From the cell containing the given text, extract its center point as (x, y) coordinate. 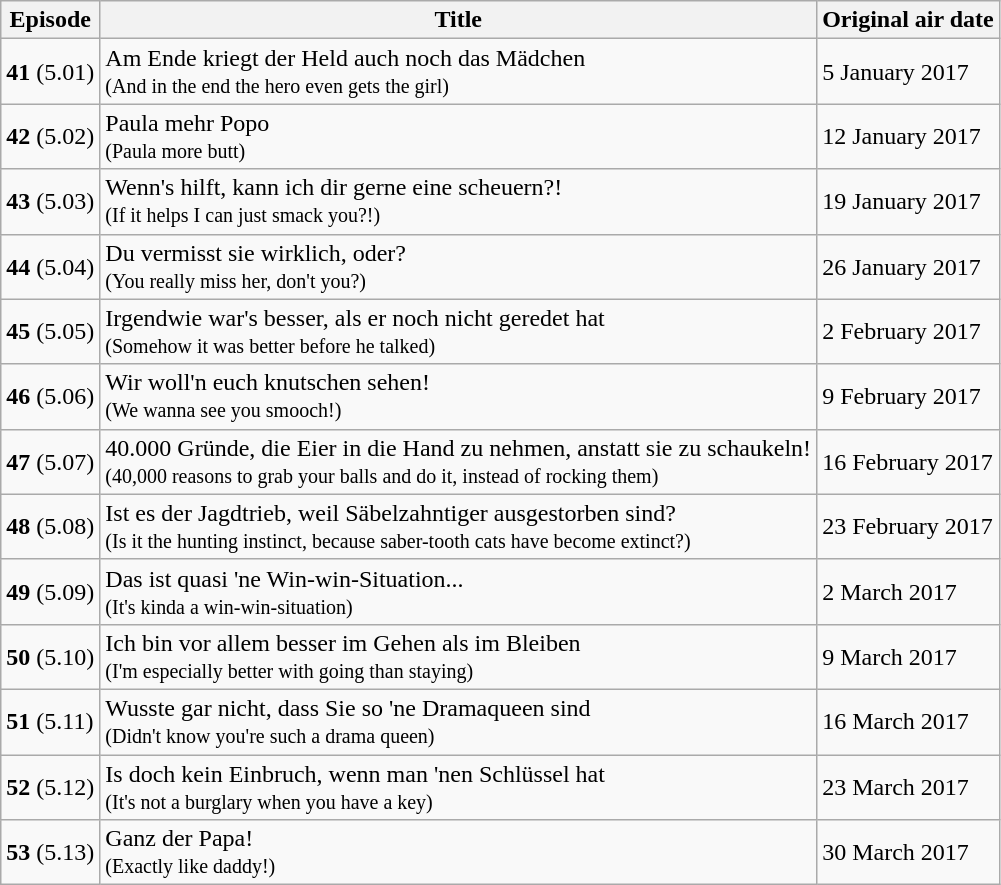
Du vermisst sie wirklich, oder?(You really miss her, don't you?) (458, 266)
40.000 Gründe, die Eier in die Hand zu nehmen, anstatt sie zu schaukeln!(40,000 reasons to grab your balls and do it, instead of rocking them) (458, 462)
47 (5.07) (50, 462)
53 (5.13) (50, 852)
Original air date (908, 20)
Is doch kein Einbruch, wenn man 'nen Schlüssel hat(It's not a burglary when you have a key) (458, 786)
26 January 2017 (908, 266)
52 (5.12) (50, 786)
48 (5.08) (50, 526)
42 (5.02) (50, 136)
50 (5.10) (50, 656)
2 March 2017 (908, 592)
2 February 2017 (908, 332)
Title (458, 20)
43 (5.03) (50, 202)
Wir woll'n euch knutschen sehen!(We wanna see you smooch!) (458, 396)
Wenn's hilft, kann ich dir gerne eine scheuern?!(If it helps I can just smack you?!) (458, 202)
12 January 2017 (908, 136)
30 March 2017 (908, 852)
44 (5.04) (50, 266)
23 March 2017 (908, 786)
Episode (50, 20)
Wusste gar nicht, dass Sie so 'ne Dramaqueen sind(Didn't know you're such a drama queen) (458, 722)
9 March 2017 (908, 656)
Ganz der Papa!(Exactly like daddy!) (458, 852)
45 (5.05) (50, 332)
Irgendwie war's besser, als er noch nicht geredet hat(Somehow it was better before he talked) (458, 332)
49 (5.09) (50, 592)
16 February 2017 (908, 462)
41 (5.01) (50, 72)
46 (5.06) (50, 396)
Paula mehr Popo(Paula more butt) (458, 136)
Ich bin vor allem besser im Gehen als im Bleiben(I'm especially better with going than staying) (458, 656)
Das ist quasi 'ne Win-win-Situation...(It's kinda a win-win-situation) (458, 592)
9 February 2017 (908, 396)
Ist es der Jagdtrieb, weil Säbelzahntiger ausgestorben sind?(Is it the hunting instinct, because saber-tooth cats have become extinct?) (458, 526)
Am Ende kriegt der Held auch noch das Mädchen(And in the end the hero even gets the girl) (458, 72)
19 January 2017 (908, 202)
5 January 2017 (908, 72)
51 (5.11) (50, 722)
23 February 2017 (908, 526)
16 March 2017 (908, 722)
